Detect which cell encompasses the target text, then output its (X, Y) center coordinate. 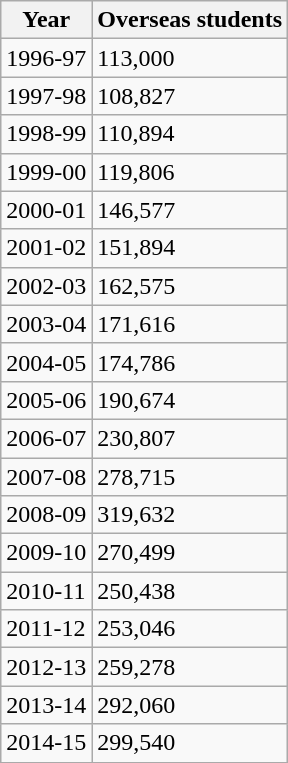
270,499 (190, 553)
174,786 (190, 362)
146,577 (190, 210)
292,060 (190, 705)
1997-98 (46, 96)
278,715 (190, 477)
171,616 (190, 324)
108,827 (190, 96)
162,575 (190, 286)
2004-05 (46, 362)
2011-12 (46, 629)
110,894 (190, 134)
2003-04 (46, 324)
2009-10 (46, 553)
2007-08 (46, 477)
1999-00 (46, 172)
230,807 (190, 438)
Year (46, 20)
253,046 (190, 629)
2001-02 (46, 248)
119,806 (190, 172)
299,540 (190, 743)
2014-15 (46, 743)
2008-09 (46, 515)
259,278 (190, 667)
1996-97 (46, 58)
190,674 (190, 400)
Overseas students (190, 20)
2000-01 (46, 210)
319,632 (190, 515)
2002-03 (46, 286)
2006-07 (46, 438)
1998-99 (46, 134)
113,000 (190, 58)
250,438 (190, 591)
2012-13 (46, 667)
2013-14 (46, 705)
2005-06 (46, 400)
2010-11 (46, 591)
151,894 (190, 248)
